Scan for the cell matching the given text and deliver its [x, y] coordinate at center. 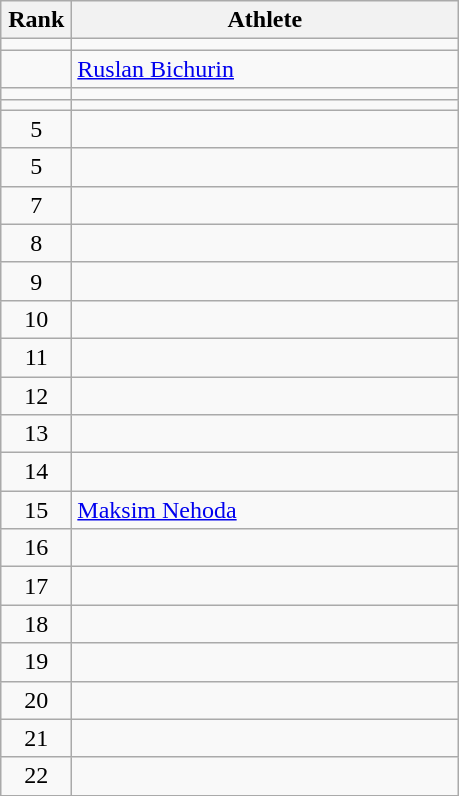
15 [36, 510]
Ruslan Bichurin [265, 69]
17 [36, 586]
10 [36, 319]
20 [36, 700]
21 [36, 738]
12 [36, 395]
8 [36, 243]
18 [36, 624]
22 [36, 776]
Rank [36, 20]
Maksim Nehoda [265, 510]
9 [36, 281]
Athlete [265, 20]
16 [36, 548]
14 [36, 472]
11 [36, 357]
19 [36, 662]
7 [36, 205]
13 [36, 434]
